Locate the cell with the specified text and output its [x, y] center coordinate. 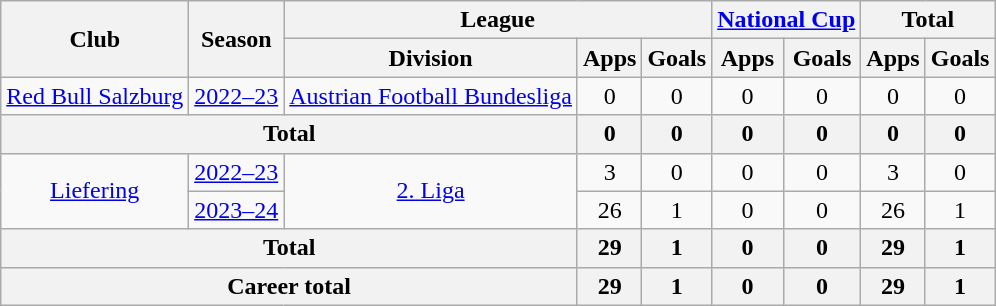
Division [431, 58]
2023–24 [236, 210]
Career total [290, 286]
League [498, 20]
Club [95, 39]
Liefering [95, 191]
2. Liga [431, 191]
Red Bull Salzburg [95, 96]
Austrian Football Bundesliga [431, 96]
Season [236, 39]
National Cup [786, 20]
